For the text-containing cell, return its midpoint in (x, y) coordinate format. 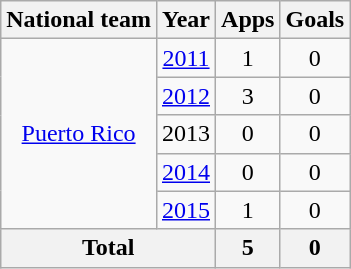
Year (186, 20)
2012 (186, 96)
2014 (186, 172)
National team (79, 20)
Goals (315, 20)
Puerto Rico (79, 134)
2015 (186, 210)
Apps (248, 20)
5 (248, 248)
2013 (186, 134)
3 (248, 96)
2011 (186, 58)
Total (108, 248)
